Return [x, y] of the center of cell containing provided text 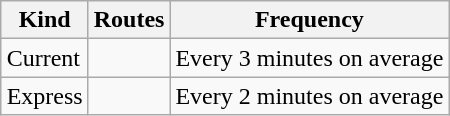
Current [44, 58]
Kind [44, 20]
Routes [129, 20]
Frequency [310, 20]
Every 3 minutes on average [310, 58]
Express [44, 96]
Every 2 minutes on average [310, 96]
